Return the [X, Y] coordinate for the center point of the cell that contains the specified text.  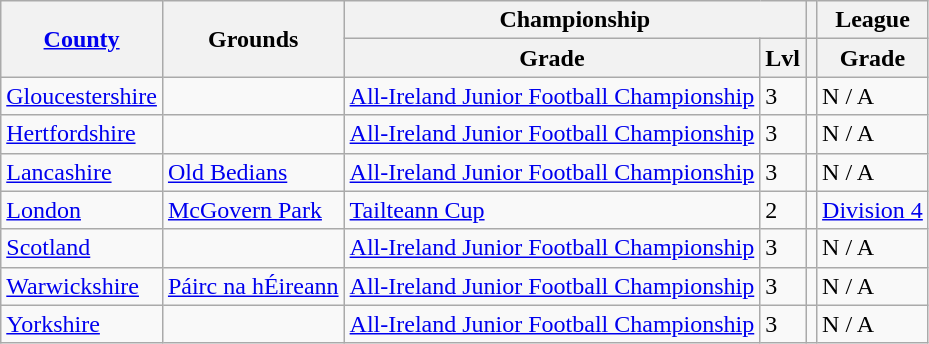
Lvl [783, 58]
Lancashire [82, 172]
London [82, 210]
2 [783, 210]
Yorkshire [82, 324]
Old Bedians [253, 172]
McGovern Park [253, 210]
County [82, 39]
Championship [574, 20]
Gloucestershire [82, 96]
League [873, 20]
Division 4 [873, 210]
Hertfordshire [82, 134]
Grounds [253, 39]
Warwickshire [82, 286]
Páirc na hÉireann [253, 286]
Scotland [82, 248]
Tailteann Cup [552, 210]
